Return [x, y] of the center of cell containing provided text 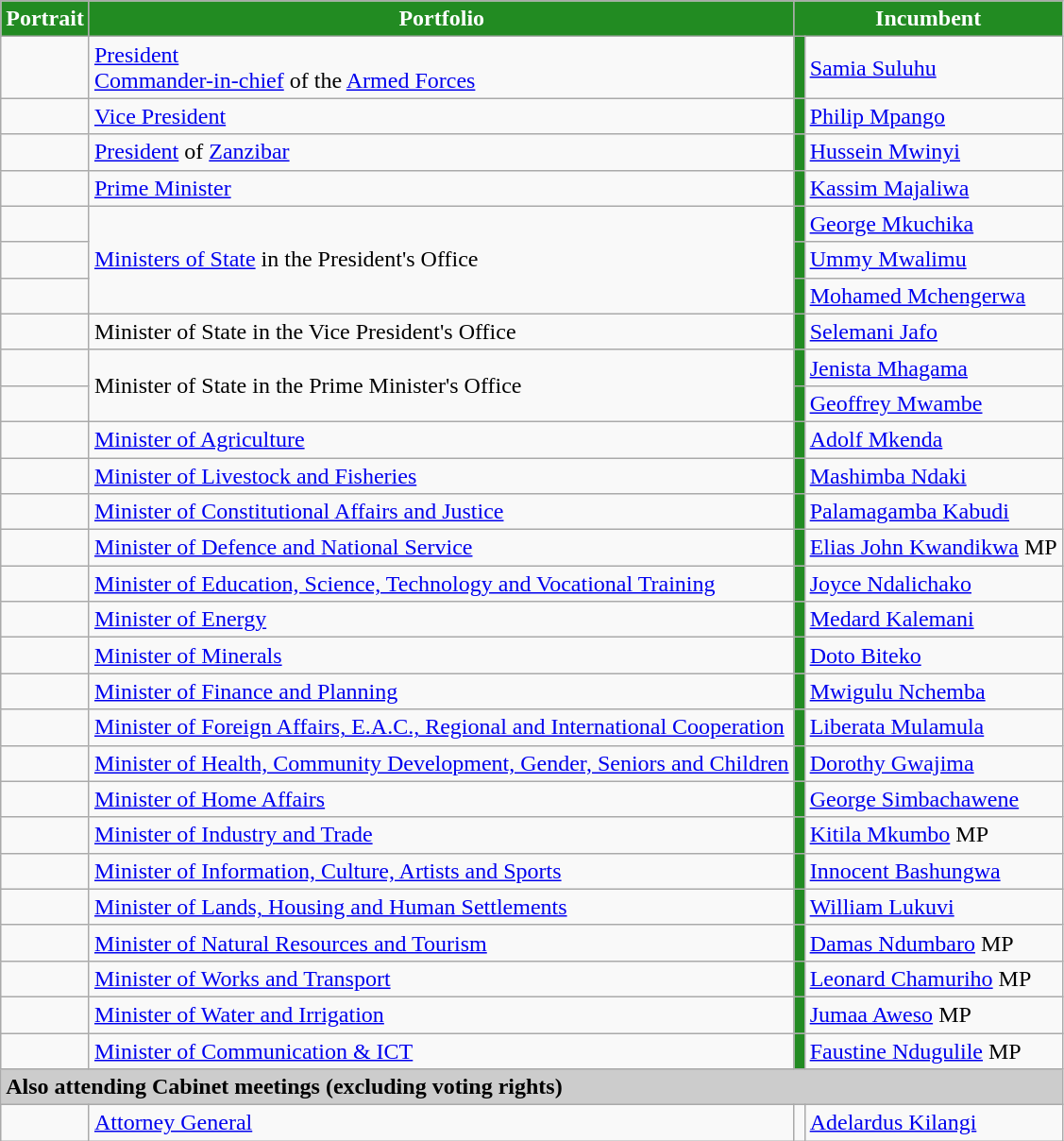
Palamagamba Kabudi [933, 512]
Faustine Ndugulile MP [933, 1051]
Geoffrey Mwambe [933, 403]
Minister of Finance and Planning [442, 691]
Kitila Mkumbo MP [933, 835]
Incumbent [928, 19]
Minister of Foreign Affairs, E.A.C., Regional and International Cooperation [442, 727]
Prime Minister [442, 188]
Jumaa Aweso MP [933, 1014]
Minister of State in the Vice President's Office [442, 332]
Minister of Agriculture [442, 439]
Minister of Information, Culture, Artists and Sports [442, 871]
Damas Ndumbaro MP [933, 943]
Vice President [442, 116]
Selemani Jafo [933, 332]
Jenista Mhagama [933, 367]
Leonard Chamuriho MP [933, 979]
Minister of State in the Prime Minister's Office [442, 385]
Minister of Energy [442, 620]
Minister of Communication & ICT [442, 1051]
George Simbachawene [933, 799]
Attorney General [442, 1123]
William Lukuvi [933, 907]
Minister of Works and Transport [442, 979]
Minister of Constitutional Affairs and Justice [442, 512]
PresidentCommander-in-chief of the Armed Forces [442, 68]
Adolf Mkenda [933, 439]
Mohamed Mchengerwa [933, 296]
Minister of Industry and Trade [442, 835]
Samia Suluhu [933, 68]
Ummy Mwalimu [933, 260]
Mwigulu Nchemba [933, 691]
Minister of Home Affairs [442, 799]
Liberata Mulamula [933, 727]
Portrait [45, 19]
Elias John Kwandikwa MP [933, 548]
Minister of Education, Science, Technology and Vocational Training [442, 584]
Adelardus Kilangi [933, 1123]
Minister of Natural Resources and Tourism [442, 943]
Medard Kalemani [933, 620]
Minister of Water and Irrigation [442, 1014]
Portfolio [442, 19]
Dorothy Gwajima [933, 763]
Mashimba Ndaki [933, 475]
Also attending Cabinet meetings (excluding voting rights) [532, 1087]
Hussein Mwinyi [933, 152]
George Mkuchika [933, 224]
Innocent Bashungwa [933, 871]
Doto Biteko [933, 656]
Minister of Lands, Housing and Human Settlements [442, 907]
Minister of Health, Community Development, Gender, Seniors and Children [442, 763]
Minister of Defence and National Service [442, 548]
Joyce Ndalichako [933, 584]
President of Zanzibar [442, 152]
Kassim Majaliwa [933, 188]
Minister of Minerals [442, 656]
Minister of Livestock and Fisheries [442, 475]
Ministers of State in the President's Office [442, 260]
Philip Mpango [933, 116]
